Pinpoint the cell where the given text exists, returning its (X, Y) midpoint coordinate. 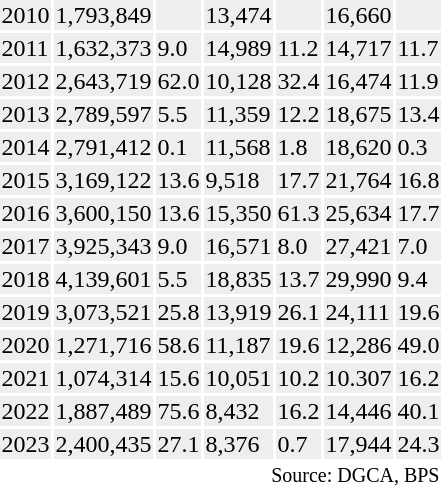
2,643,719 (104, 81)
62.0 (178, 81)
11.7 (418, 48)
14,446 (358, 411)
9,518 (238, 180)
2,789,597 (104, 114)
2020 (26, 345)
25.8 (178, 312)
11,187 (238, 345)
2017 (26, 246)
25,634 (358, 213)
58.6 (178, 345)
11,359 (238, 114)
2022 (26, 411)
13,919 (238, 312)
2015 (26, 180)
2014 (26, 147)
49.0 (418, 345)
1,793,849 (104, 15)
18,675 (358, 114)
2013 (26, 114)
27,421 (358, 246)
10.2 (298, 378)
1,271,716 (104, 345)
3,073,521 (104, 312)
2010 (26, 15)
2018 (26, 279)
10,128 (238, 81)
2021 (26, 378)
40.1 (418, 411)
3,925,343 (104, 246)
3,169,122 (104, 180)
0.3 (418, 147)
26.1 (298, 312)
14,717 (358, 48)
10.307 (358, 378)
13.4 (418, 114)
18,835 (238, 279)
1,074,314 (104, 378)
3,600,150 (104, 213)
1,887,489 (104, 411)
32.4 (298, 81)
24.3 (418, 444)
2012 (26, 81)
15.6 (178, 378)
13,474 (238, 15)
11,568 (238, 147)
16,571 (238, 246)
2011 (26, 48)
2,400,435 (104, 444)
18,620 (358, 147)
16,474 (358, 81)
75.6 (178, 411)
0.1 (178, 147)
12,286 (358, 345)
1.8 (298, 147)
2016 (26, 213)
12.2 (298, 114)
1,632,373 (104, 48)
29,990 (358, 279)
21,764 (358, 180)
0.7 (298, 444)
27.1 (178, 444)
15,350 (238, 213)
7.0 (418, 246)
2023 (26, 444)
2,791,412 (104, 147)
24,111 (358, 312)
14,989 (238, 48)
9.4 (418, 279)
17,944 (358, 444)
8,376 (238, 444)
8.0 (298, 246)
11.9 (418, 81)
16.8 (418, 180)
8,432 (238, 411)
2019 (26, 312)
4,139,601 (104, 279)
61.3 (298, 213)
10,051 (238, 378)
16,660 (358, 15)
11.2 (298, 48)
13.7 (298, 279)
